Capture the cell that displays the provided text and extract its [x, y] central coordinate. 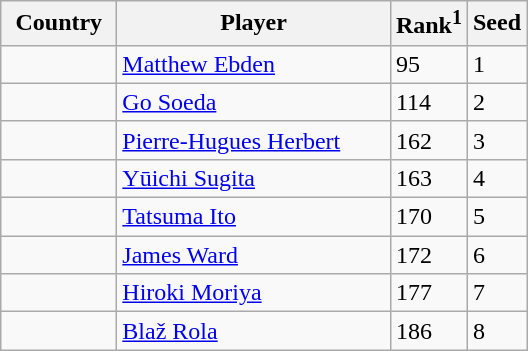
4 [496, 178]
Rank1 [428, 24]
Seed [496, 24]
7 [496, 293]
163 [428, 178]
Tatsuma Ito [254, 217]
Hiroki Moriya [254, 293]
162 [428, 140]
Pierre-Hugues Herbert [254, 140]
8 [496, 331]
1 [496, 64]
Blaž Rola [254, 331]
2 [496, 102]
177 [428, 293]
172 [428, 255]
3 [496, 140]
Yūichi Sugita [254, 178]
95 [428, 64]
Go Soeda [254, 102]
170 [428, 217]
Country [59, 24]
5 [496, 217]
6 [496, 255]
114 [428, 102]
James Ward [254, 255]
186 [428, 331]
Player [254, 24]
Matthew Ebden [254, 64]
